Extract the [x, y] coordinate from the center of the cell holding the provided text.  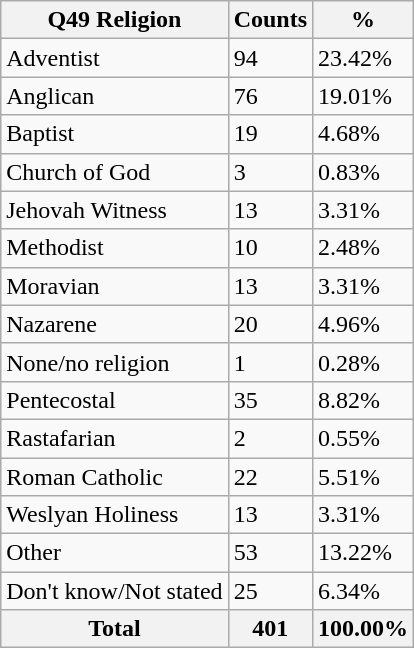
5.51% [364, 477]
22 [270, 477]
Moravian [114, 286]
Q49 Religion [114, 20]
10 [270, 248]
2.48% [364, 248]
20 [270, 324]
76 [270, 96]
None/no religion [114, 362]
8.82% [364, 400]
94 [270, 58]
19 [270, 134]
Adventist [114, 58]
Church of God [114, 172]
35 [270, 400]
401 [270, 629]
Rastafarian [114, 438]
1 [270, 362]
Other [114, 553]
4.68% [364, 134]
2 [270, 438]
Roman Catholic [114, 477]
0.83% [364, 172]
Total [114, 629]
% [364, 20]
Pentecostal [114, 400]
Nazarene [114, 324]
0.28% [364, 362]
Methodist [114, 248]
3 [270, 172]
13.22% [364, 553]
Jehovah Witness [114, 210]
100.00% [364, 629]
19.01% [364, 96]
Weslyan Holiness [114, 515]
6.34% [364, 591]
Baptist [114, 134]
53 [270, 553]
Anglican [114, 96]
4.96% [364, 324]
Don't know/Not stated [114, 591]
25 [270, 591]
0.55% [364, 438]
Counts [270, 20]
23.42% [364, 58]
